Determine the [X, Y] coordinate at the center of the cell enclosing the given text.  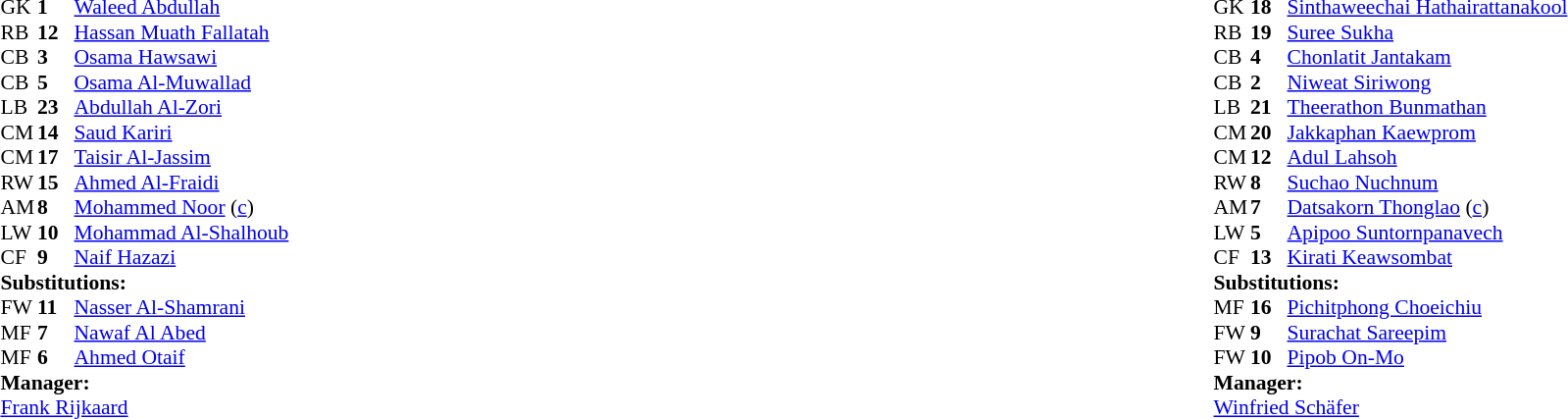
Abdullah Al-Zori [182, 107]
Datsakorn Thonglao (c) [1428, 207]
Mohammed Noor (c) [182, 207]
Suree Sukha [1428, 32]
Osama Al-Muwallad [182, 82]
Ahmed Otaif [182, 358]
2 [1269, 82]
3 [56, 58]
13 [1269, 258]
15 [56, 183]
21 [1269, 107]
Mohammad Al-Shalhoub [182, 233]
Naif Hazazi [182, 258]
Nawaf Al Abed [182, 333]
Niweat Siriwong [1428, 82]
Ahmed Al-Fraidi [182, 183]
19 [1269, 32]
Surachat Sareepim [1428, 333]
Nasser Al-Shamrani [182, 307]
Jakkaphan Kaewprom [1428, 132]
Kirati Keawsombat [1428, 258]
23 [56, 107]
Hassan Muath Fallatah [182, 32]
14 [56, 132]
Chonlatit Jantakam [1428, 58]
Saud Kariri [182, 132]
6 [56, 358]
16 [1269, 307]
Pipob On-Mo [1428, 358]
20 [1269, 132]
11 [56, 307]
Osama Hawsawi [182, 58]
Taisir Al-Jassim [182, 158]
Theerathon Bunmathan [1428, 107]
4 [1269, 58]
Suchao Nuchnum [1428, 183]
17 [56, 158]
Pichitphong Choeichiu [1428, 307]
Adul Lahsoh [1428, 158]
Apipoo Suntornpanavech [1428, 233]
